Determine the (X, Y) coordinate at the center of the cell enclosing the given text.  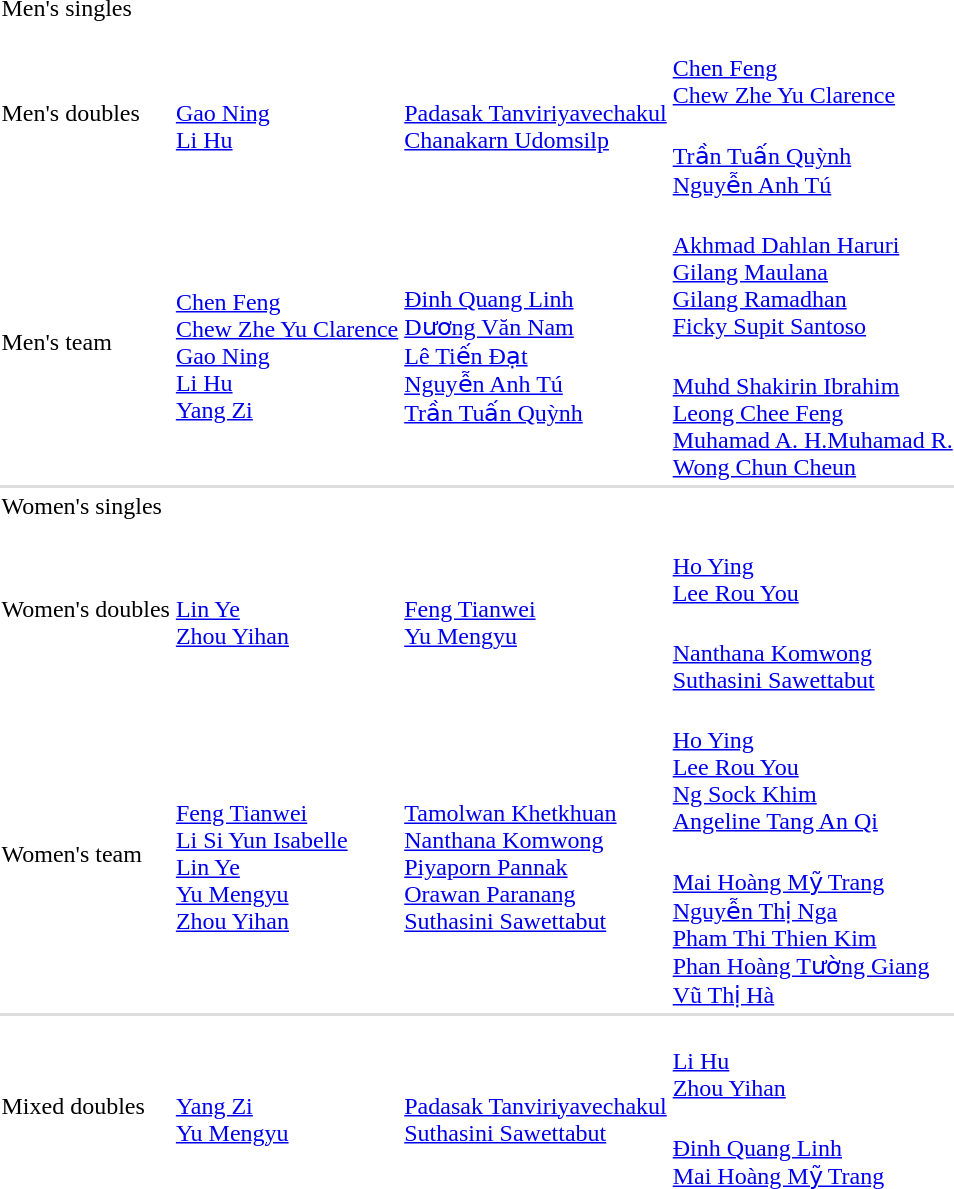
Đinh Quang LinhDương Văn NamLê Tiến ĐạtNguyễn Anh TúTrần Tuấn Quỳnh (536, 342)
Mai Hoàng Mỹ TrangNguyễn Thị NgaPham Thi Thien KimPhan Hoàng Tường GiangVũ Thị Hà (812, 924)
Nanthana KomwongSuthasini Sawettabut (812, 653)
Lin YeZhou Yihan (286, 610)
Women's team (86, 854)
Women's doubles (86, 610)
Li HuZhou Yihan (812, 1061)
Ho YingLee Rou YouNg Sock KhimAngeline Tang An Qi (812, 767)
Feng TianweiLi Si Yun IsabelleLin YeYu MengyuZhou Yihan (286, 854)
Chen FengChew Zhe Yu ClarenceGao NingLi HuYang Zi (286, 342)
Gao NingLi Hu (286, 113)
Muhd Shakirin IbrahimLeong Chee FengMuhamad A. H.Muhamad R.Wong Chun Cheun (812, 413)
Tamolwan KhetkhuanNanthana KomwongPiyaporn PannakOrawan ParanangSuthasini Sawettabut (536, 854)
Chen FengChew Zhe Yu Clarence (812, 68)
Men's team (86, 342)
Padasak TanviriyavechakulChanakarn Udomsilp (536, 113)
Feng TianweiYu Mengyu (536, 610)
Men's doubles (86, 113)
Trần Tuấn QuỳnhNguyễn Anh Tú (812, 156)
Akhmad Dahlan HaruriGilang MaulanaGilang RamadhanFicky Supit Santoso (812, 272)
Women's singles (86, 506)
Ho YingLee Rou You (812, 566)
